Find where the given text appears and provide that cell's center as (X, Y) coordinate. 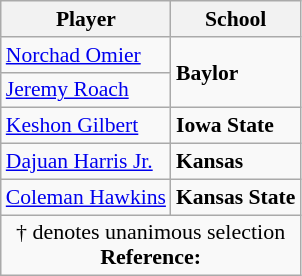
Coleman Hawkins (86, 197)
School (236, 19)
† denotes unanimous selectionReference: (151, 246)
Player (86, 19)
Kansas State (236, 197)
Kansas (236, 162)
Norchad Omier (86, 55)
Keshon Gilbert (86, 126)
Iowa State (236, 126)
Dajuan Harris Jr. (86, 162)
Jeremy Roach (86, 90)
Baylor (236, 72)
